Detect which cell encompasses the target text, then output its [X, Y] center coordinate. 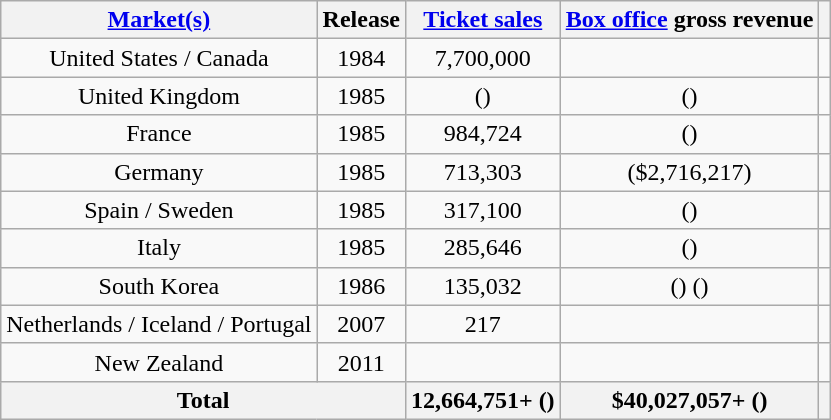
713,303 [482, 172]
217 [482, 324]
Netherlands / Iceland / Portugal [159, 324]
$40,027,057+ () [690, 400]
South Korea [159, 286]
Italy [159, 248]
() () [690, 286]
1984 [361, 58]
($2,716,217) [690, 172]
2007 [361, 324]
United Kingdom [159, 96]
7,700,000 [482, 58]
317,100 [482, 210]
Germany [159, 172]
Release [361, 20]
Market(s) [159, 20]
France [159, 134]
135,032 [482, 286]
1986 [361, 286]
Total [204, 400]
United States / Canada [159, 58]
12,664,751+ () [482, 400]
Ticket sales [482, 20]
285,646 [482, 248]
New Zealand [159, 362]
Box office gross revenue [690, 20]
984,724 [482, 134]
2011 [361, 362]
Spain / Sweden [159, 210]
